From the cell containing the given text, extract its center point as (X, Y) coordinate. 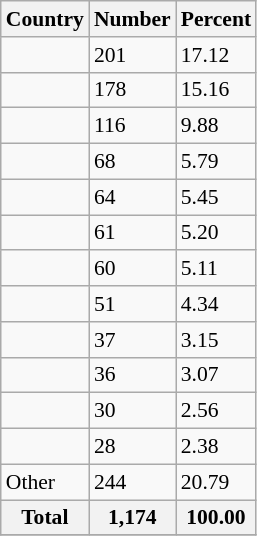
17.12 (216, 55)
28 (132, 447)
15.16 (216, 90)
Total (45, 518)
5.11 (216, 269)
36 (132, 375)
Country (45, 19)
61 (132, 233)
1,174 (132, 518)
3.07 (216, 375)
5.45 (216, 197)
20.79 (216, 482)
60 (132, 269)
64 (132, 197)
5.79 (216, 162)
30 (132, 411)
Percent (216, 19)
51 (132, 304)
Number (132, 19)
4.34 (216, 304)
116 (132, 126)
244 (132, 482)
37 (132, 340)
2.56 (216, 411)
201 (132, 55)
Other (45, 482)
9.88 (216, 126)
2.38 (216, 447)
5.20 (216, 233)
3.15 (216, 340)
100.00 (216, 518)
178 (132, 90)
68 (132, 162)
